Locate the cell with the specified text and output its (x, y) center coordinate. 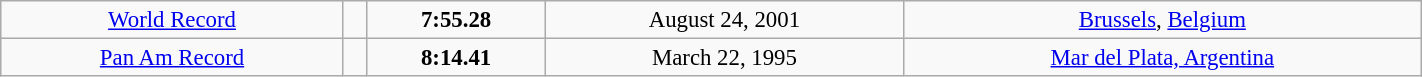
7:55.28 (456, 20)
World Record (172, 20)
Brussels, Belgium (1162, 20)
8:14.41 (456, 58)
March 22, 1995 (724, 58)
Mar del Plata, Argentina (1162, 58)
August 24, 2001 (724, 20)
Pan Am Record (172, 58)
